Return the (X, Y) coordinate for the center point of the cell that contains the specified text.  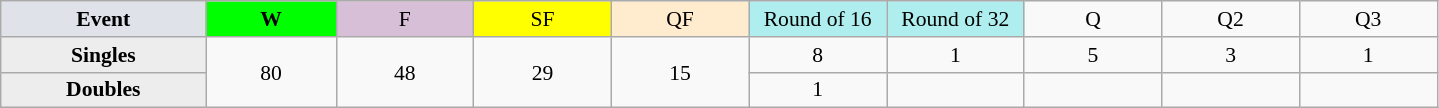
48 (405, 72)
Round of 16 (818, 19)
3 (1231, 55)
Q2 (1231, 19)
5 (1093, 55)
Q3 (1368, 19)
Q (1093, 19)
Event (104, 19)
Singles (104, 55)
Round of 32 (955, 19)
W (271, 19)
F (405, 19)
SF (543, 19)
15 (680, 72)
80 (271, 72)
29 (543, 72)
8 (818, 55)
QF (680, 19)
Doubles (104, 90)
